Extract the (X, Y) coordinate from the center of the cell holding the provided text.  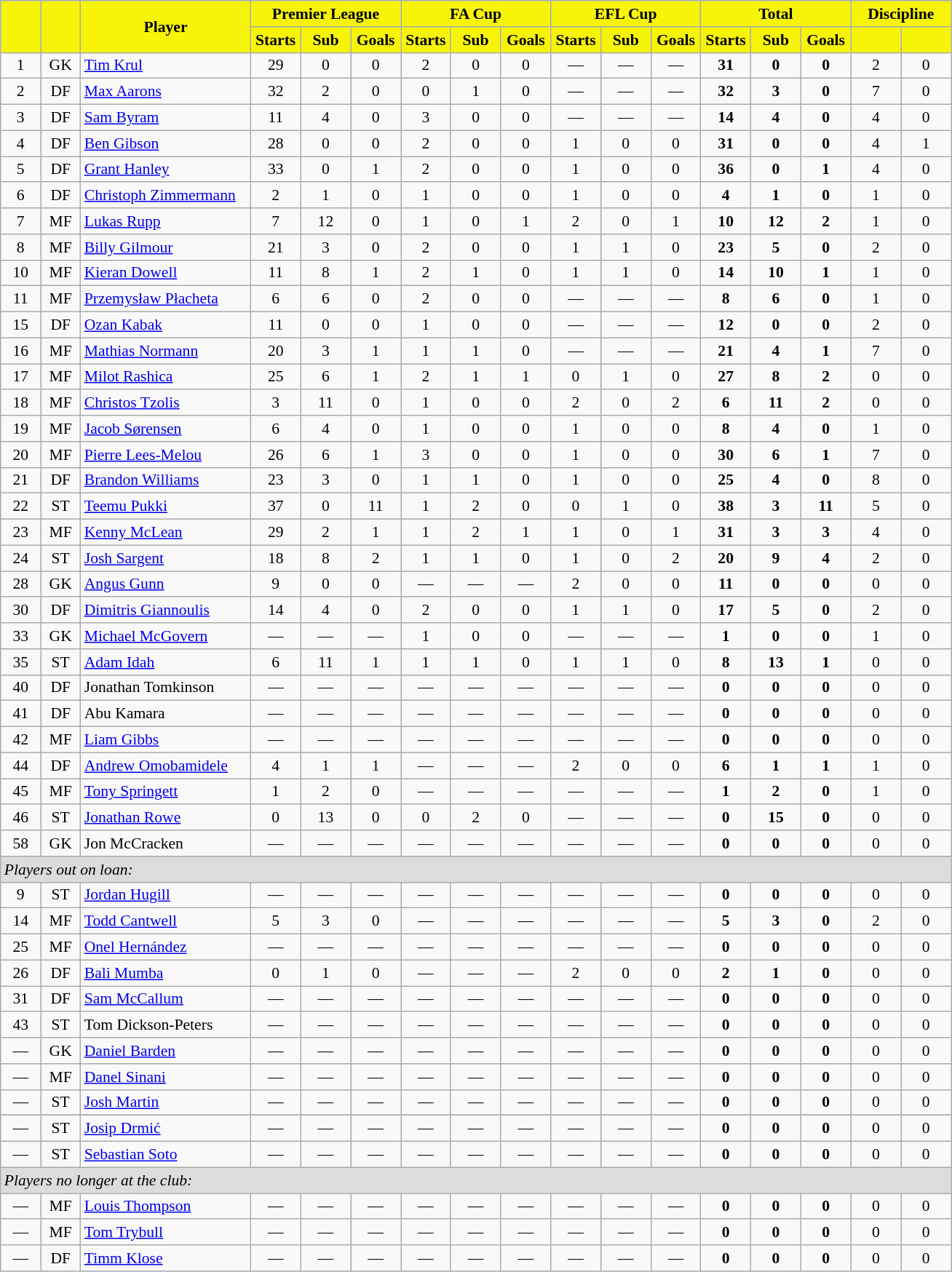
Tom Trybull (166, 1233)
Player (166, 26)
Premier League (325, 14)
Kieran Dowell (166, 273)
Billy Gilmour (166, 247)
Todd Cantwell (166, 921)
27 (726, 377)
22 (20, 506)
Milot Rashica (166, 377)
Total (776, 14)
45 (20, 792)
Grant Hanley (166, 170)
Danel Sinani (166, 1077)
Abu Kamara (166, 714)
Adam Idah (166, 662)
44 (20, 766)
Jonathan Rowe (166, 818)
Ben Gibson (166, 143)
Players out on loan: (476, 870)
Jonathan Tomkinson (166, 688)
Sam McCallum (166, 999)
Dimitris Giannoulis (166, 611)
19 (20, 429)
Liam Gibbs (166, 740)
Andrew Omobamidele (166, 766)
Jordan Hugill (166, 895)
Sebastian Soto (166, 1155)
24 (20, 558)
EFL Cup (626, 14)
Josh Sargent (166, 558)
Players no longer at the club: (476, 1180)
16 (20, 351)
Timm Klose (166, 1258)
Max Aarons (166, 92)
Tony Springett (166, 792)
Michael McGovern (166, 636)
43 (20, 1025)
Bali Mumba (166, 973)
Przemysław Płacheta (166, 299)
Louis Thompson (166, 1207)
46 (20, 818)
Lukas Rupp (166, 221)
Tim Krul (166, 65)
38 (726, 506)
35 (20, 662)
Christos Tzolis (166, 403)
Discipline (901, 14)
Christoph Zimmermann (166, 196)
Angus Gunn (166, 584)
37 (275, 506)
Jacob Sørensen (166, 429)
Sam Byram (166, 118)
36 (726, 170)
Onel Hernández (166, 947)
Kenny McLean (166, 533)
Daniel Barden (166, 1051)
Brandon Williams (166, 480)
Mathias Normann (166, 351)
42 (20, 740)
Teemu Pukki (166, 506)
40 (20, 688)
Tom Dickson-Peters (166, 1025)
41 (20, 714)
Josh Martin (166, 1102)
Pierre Lees-Melou (166, 455)
FA Cup (475, 14)
Jon McCracken (166, 843)
58 (20, 843)
Ozan Kabak (166, 325)
Josip Drmić (166, 1129)
